From the cell containing the given text, extract its center point as [x, y] coordinate. 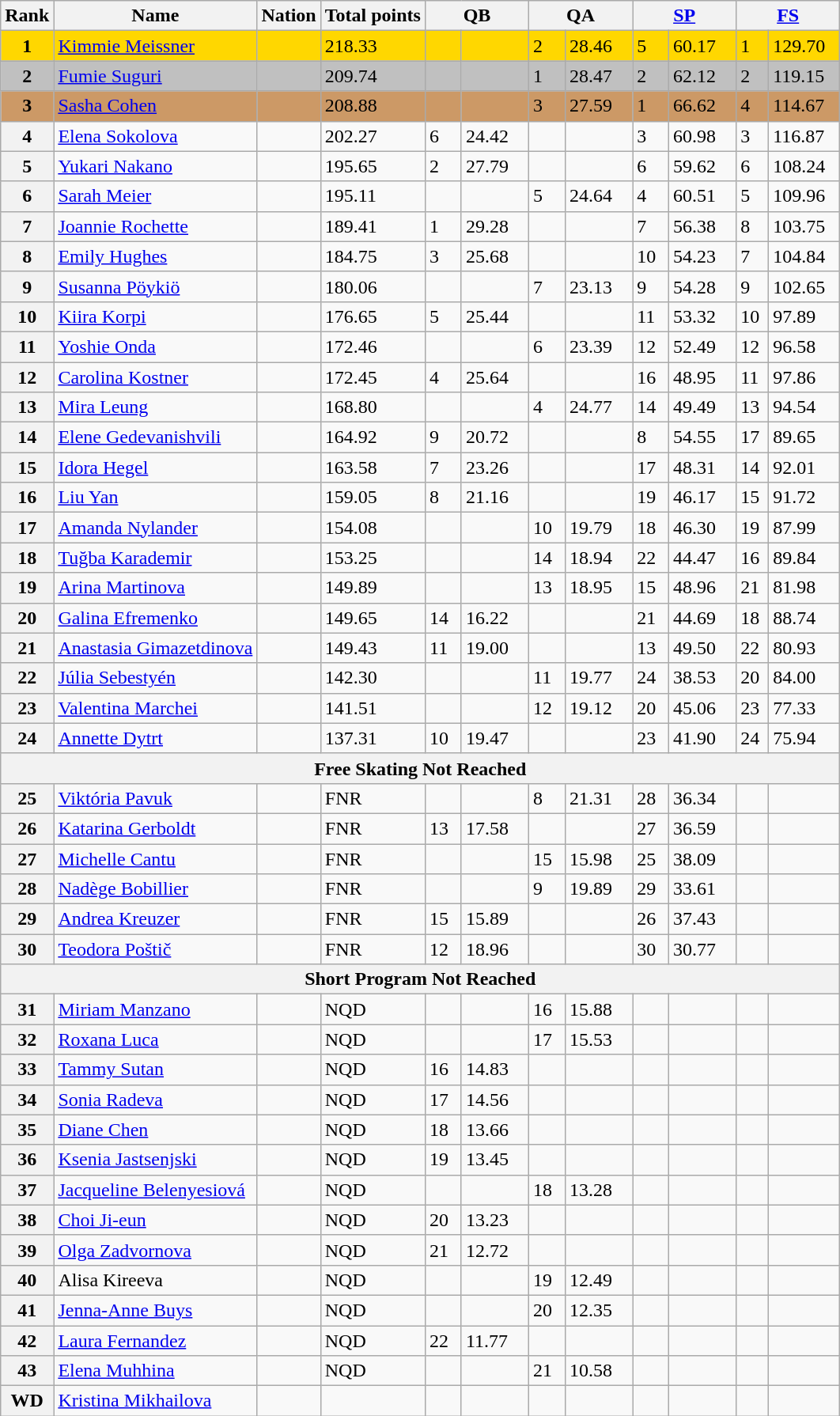
Júlia Sebestyén [155, 678]
195.11 [373, 196]
33.61 [702, 889]
25.68 [495, 256]
Olga Zadvornova [155, 1250]
Short Program Not Reached [421, 979]
97.86 [804, 377]
Rank [27, 16]
48.96 [702, 588]
Sarah Meier [155, 196]
59.62 [702, 166]
153.25 [373, 558]
40 [27, 1280]
Anastasia Gimazetdinova [155, 648]
QA [581, 16]
41.90 [702, 738]
46.17 [702, 498]
149.65 [373, 618]
45.06 [702, 708]
91.72 [804, 498]
QB [476, 16]
13.66 [495, 1130]
27.79 [495, 166]
180.06 [373, 286]
31 [27, 1009]
92.01 [804, 468]
142.30 [373, 678]
43 [27, 1371]
Teodora Poštič [155, 949]
Sasha Cohen [155, 106]
44.47 [702, 558]
114.67 [804, 106]
Amanda Nylander [155, 528]
Jenna-Anne Buys [155, 1310]
34 [27, 1100]
77.33 [804, 708]
21.31 [598, 798]
16.22 [495, 618]
84.00 [804, 678]
Arina Martinova [155, 588]
42 [27, 1341]
Name [155, 16]
36.34 [702, 798]
109.96 [804, 196]
12.49 [598, 1280]
119.15 [804, 76]
Idora Hegel [155, 468]
Elene Gedevanishvili [155, 437]
11.77 [495, 1341]
Kimmie Meissner [155, 46]
60.17 [702, 46]
149.43 [373, 648]
141.51 [373, 708]
209.74 [373, 76]
Valentina Marchei [155, 708]
32 [27, 1039]
19.00 [495, 648]
Roxana Luca [155, 1039]
Ksenia Jastsenjski [155, 1160]
41 [27, 1310]
Kristina Mikhailova [155, 1401]
97.89 [804, 316]
19.77 [598, 678]
87.99 [804, 528]
FS [788, 16]
Mira Leung [155, 407]
159.05 [373, 498]
108.24 [804, 166]
154.08 [373, 528]
24.77 [598, 407]
218.33 [373, 46]
102.65 [804, 286]
Elena Sokolova [155, 136]
21.16 [495, 498]
23.13 [598, 286]
49.49 [702, 407]
89.84 [804, 558]
Michelle Cantu [155, 858]
81.98 [804, 588]
13.45 [495, 1160]
17.58 [495, 828]
Fumie Suguri [155, 76]
Total points [373, 16]
33 [27, 1070]
19.89 [598, 889]
Yukari Nakano [155, 166]
80.93 [804, 648]
54.23 [702, 256]
23.26 [495, 468]
46.30 [702, 528]
62.12 [702, 76]
Jacqueline Belenyesiová [155, 1190]
Alisa Kireeva [155, 1280]
Miriam Manzano [155, 1009]
163.58 [373, 468]
49.50 [702, 648]
Viktória Pavuk [155, 798]
28.47 [598, 76]
149.89 [373, 588]
SP [685, 16]
Liu Yan [155, 498]
202.27 [373, 136]
10.58 [598, 1371]
24.42 [495, 136]
208.88 [373, 106]
Joannie Rochette [155, 226]
36.59 [702, 828]
37.43 [702, 919]
15.98 [598, 858]
18.95 [598, 588]
168.80 [373, 407]
18.94 [598, 558]
13.23 [495, 1220]
Laura Fernandez [155, 1341]
35 [27, 1130]
Tuğba Karademir [155, 558]
Choi Ji-eun [155, 1220]
15.88 [598, 1009]
38.53 [702, 678]
172.46 [373, 346]
89.65 [804, 437]
88.74 [804, 618]
53.32 [702, 316]
176.65 [373, 316]
19.79 [598, 528]
137.31 [373, 738]
13.28 [598, 1190]
164.92 [373, 437]
48.31 [702, 468]
19.47 [495, 738]
12.35 [598, 1310]
38 [27, 1220]
60.51 [702, 196]
36 [27, 1160]
56.38 [702, 226]
104.84 [804, 256]
Andrea Kreuzer [155, 919]
Galina Efremenko [155, 618]
25.44 [495, 316]
96.58 [804, 346]
14.83 [495, 1070]
WD [27, 1401]
23.39 [598, 346]
Elena Muhhina [155, 1371]
103.75 [804, 226]
Free Skating Not Reached [421, 768]
29.28 [495, 226]
30.77 [702, 949]
38.09 [702, 858]
52.49 [702, 346]
15.89 [495, 919]
28.46 [598, 46]
20.72 [495, 437]
189.41 [373, 226]
Annette Dytrt [155, 738]
12.72 [495, 1250]
66.62 [702, 106]
54.55 [702, 437]
25.64 [495, 377]
Sonia Radeva [155, 1100]
27.59 [598, 106]
Kiira Korpi [155, 316]
Diane Chen [155, 1130]
75.94 [804, 738]
195.65 [373, 166]
14.56 [495, 1100]
Tammy Sutan [155, 1070]
94.54 [804, 407]
60.98 [702, 136]
Nation [289, 16]
172.45 [373, 377]
39 [27, 1250]
19.12 [598, 708]
Emily Hughes [155, 256]
48.95 [702, 377]
Nadège Bobillier [155, 889]
54.28 [702, 286]
Carolina Kostner [155, 377]
15.53 [598, 1039]
24.64 [598, 196]
18.96 [495, 949]
116.87 [804, 136]
129.70 [804, 46]
Yoshie Onda [155, 346]
Susanna Pöykiö [155, 286]
Katarina Gerboldt [155, 828]
44.69 [702, 618]
37 [27, 1190]
184.75 [373, 256]
